Determine the (x, y) coordinate at the center of the cell enclosing the given text.  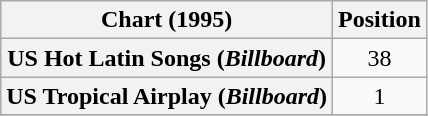
Position (380, 20)
US Tropical Airplay (Billboard) (167, 96)
38 (380, 58)
US Hot Latin Songs (Billboard) (167, 58)
Chart (1995) (167, 20)
1 (380, 96)
